Return the (X, Y) coordinate for the center point of the cell that contains the specified text.  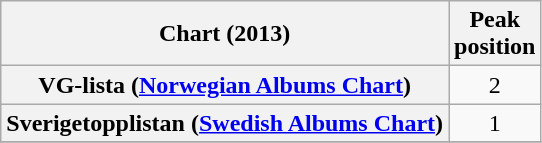
Sverigetopplistan (Swedish Albums Chart) (225, 123)
1 (495, 123)
Chart (2013) (225, 34)
Peakposition (495, 34)
VG-lista (Norwegian Albums Chart) (225, 85)
2 (495, 85)
